For the text-containing cell, return its midpoint in (x, y) coordinate format. 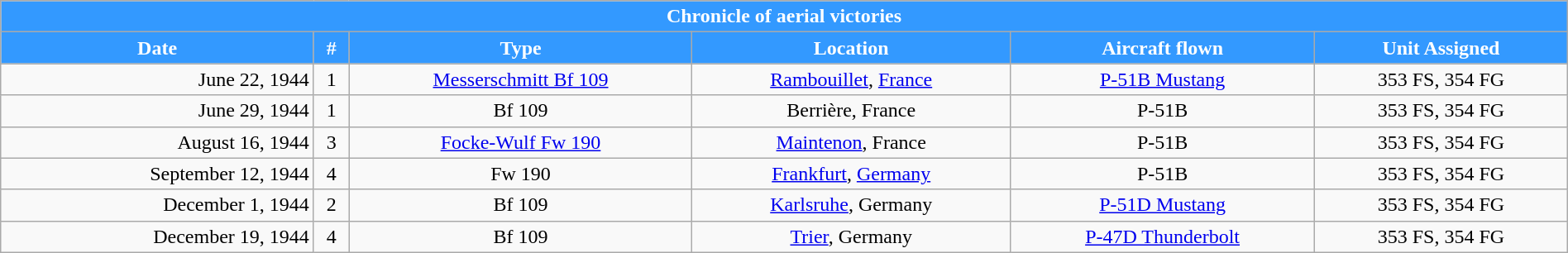
December 1, 1944 (157, 205)
Messerschmitt Bf 109 (521, 79)
June 29, 1944 (157, 111)
September 12, 1944 (157, 174)
Fw 190 (521, 174)
2 (331, 205)
P-47D Thunderbolt (1163, 236)
December 19, 1944 (157, 236)
June 22, 1944 (157, 79)
P-51D Mustang (1163, 205)
Focke-Wulf Fw 190 (521, 142)
Type (521, 48)
Trier, Germany (852, 236)
Maintenon, France (852, 142)
Frankfurt, Germany (852, 174)
Berrière, France (852, 111)
Chronicle of aerial victories (784, 17)
Aircraft flown (1163, 48)
Karlsruhe, Germany (852, 205)
3 (331, 142)
August 16, 1944 (157, 142)
Rambouillet, France (852, 79)
Location (852, 48)
Unit Assigned (1441, 48)
Date (157, 48)
# (331, 48)
P-51B Mustang (1163, 79)
